From the cell containing the given text, extract its center point as (X, Y) coordinate. 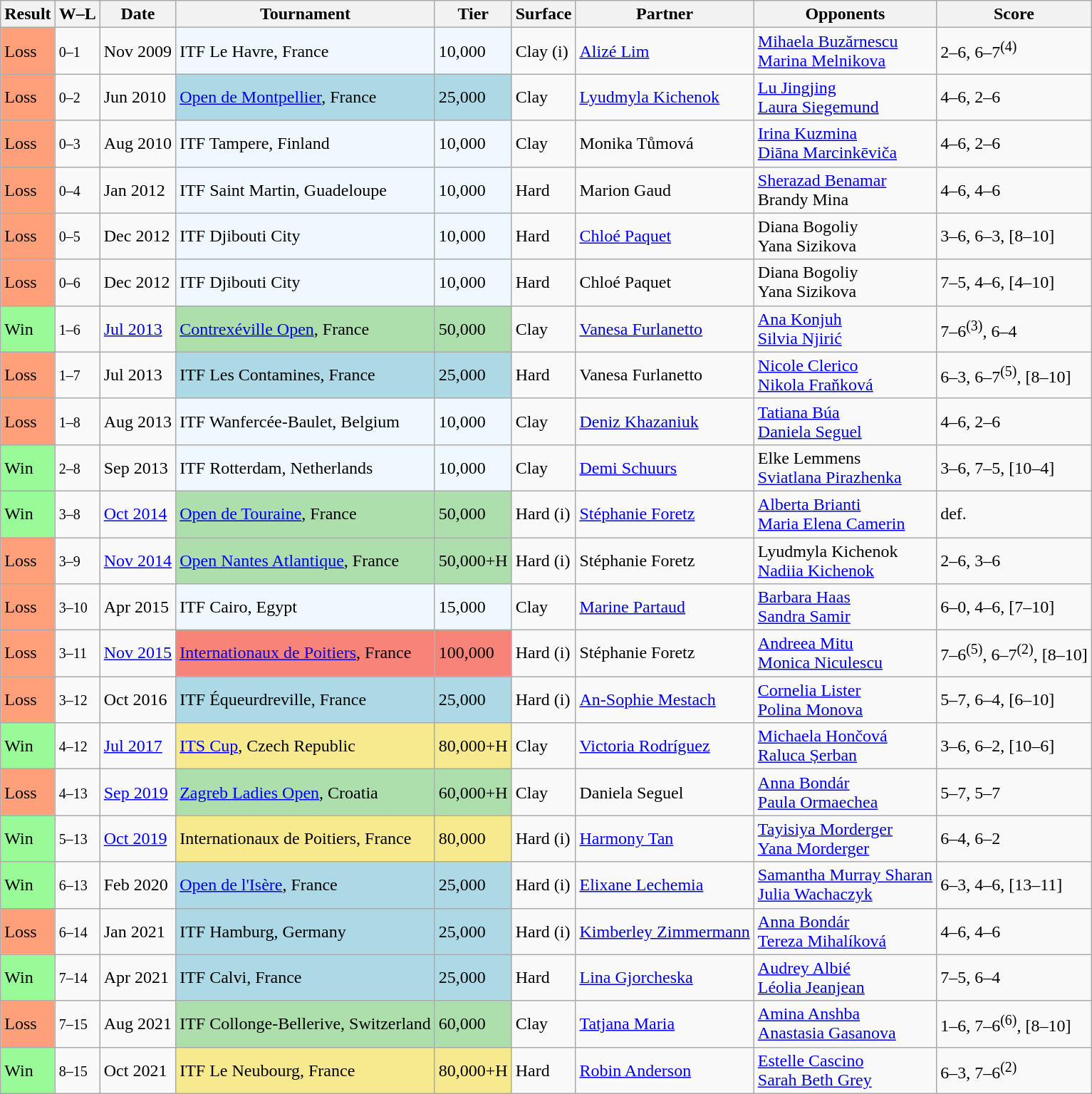
Marion Gaud (665, 189)
6–4, 6–2 (1014, 839)
ITF Collonge-Bellerive, Switzerland (306, 1024)
6–14 (77, 932)
5–7, 6–4, [6–10] (1014, 699)
Elixane Lechemia (665, 885)
Alizé Lim (665, 51)
7–5, 6–4 (1014, 977)
6–0, 4–6, [7–10] (1014, 607)
3–11 (77, 654)
Sep 2019 (137, 792)
2–6, 3–6 (1014, 560)
Open Nantes Atlantique, France (306, 560)
ITF Équeurdreville, France (306, 699)
2–8 (77, 467)
ITS Cup, Czech Republic (306, 746)
Barbara Haas Sandra Samir (845, 607)
Aug 2021 (137, 1024)
3–6, 7–5, [10–4] (1014, 467)
3–12 (77, 699)
Nov 2014 (137, 560)
W–L (77, 14)
5–7, 5–7 (1014, 792)
1–8 (77, 422)
Tournament (306, 14)
Oct 2014 (137, 514)
Jan 2021 (137, 932)
Score (1014, 14)
Surface (544, 14)
Estelle Cascino Sarah Beth Grey (845, 1070)
6–13 (77, 885)
Tier (473, 14)
ITF Rotterdam, Netherlands (306, 467)
60,000 (473, 1024)
6–3, 4–6, [13–11] (1014, 885)
Aug 2010 (137, 144)
Anna Bondár Tereza Mihalíková (845, 932)
100,000 (473, 654)
0–1 (77, 51)
Alberta Brianti Maria Elena Camerin (845, 514)
ITF Le Havre, France (306, 51)
Harmony Tan (665, 839)
Apr 2015 (137, 607)
8–15 (77, 1070)
Demi Schuurs (665, 467)
Partner (665, 14)
Lyudmyla Kichenok Nadiia Kichenok (845, 560)
Nov 2015 (137, 654)
Andreea Mitu Monica Niculescu (845, 654)
Nov 2009 (137, 51)
0–4 (77, 189)
Lu Jingjing Laura Siegemund (845, 97)
0–5 (77, 236)
6–3, 7–6(2) (1014, 1070)
Aug 2013 (137, 422)
Daniela Seguel (665, 792)
ITF Hamburg, Germany (306, 932)
7–5, 4–6, [4–10] (1014, 282)
Clay (i) (544, 51)
Audrey Albié Léolia Jeanjean (845, 977)
Michaela Hončová Raluca Șerban (845, 746)
ITF Tampere, Finland (306, 144)
3–10 (77, 607)
1–6 (77, 329)
Anna Bondár Paula Ormaechea (845, 792)
Result (28, 14)
Amina Anshba Anastasia Gasanova (845, 1024)
6–3, 6–7(5), [8–10] (1014, 375)
Tatjana Maria (665, 1024)
50,000+H (473, 560)
Feb 2020 (137, 885)
Opponents (845, 14)
Cornelia Lister Polina Monova (845, 699)
0–6 (77, 282)
ITF Les Contamines, France (306, 375)
Jan 2012 (137, 189)
Elke Lemmens Sviatlana Pirazhenka (845, 467)
Lyudmyla Kichenok (665, 97)
def. (1014, 514)
Lina Gjorcheska (665, 977)
1–7 (77, 375)
Open de l'Isère, France (306, 885)
ITF Calvi, France (306, 977)
Zagreb Ladies Open, Croatia (306, 792)
7–14 (77, 977)
7–6(5), 6–7(2), [8–10] (1014, 654)
0–3 (77, 144)
Monika Tůmová (665, 144)
4–12 (77, 746)
Mihaela Buzărnescu Marina Melnikova (845, 51)
0–2 (77, 97)
Robin Anderson (665, 1070)
Samantha Murray Sharan Julia Wachaczyk (845, 885)
3–6, 6–2, [10–6] (1014, 746)
2–6, 6–7(4) (1014, 51)
Oct 2019 (137, 839)
Oct 2016 (137, 699)
Jun 2010 (137, 97)
ITF Cairo, Egypt (306, 607)
3–9 (77, 560)
3–6, 6–3, [8–10] (1014, 236)
Apr 2021 (137, 977)
Open de Touraine, France (306, 514)
7–6(3), 6–4 (1014, 329)
80,000 (473, 839)
Sep 2013 (137, 467)
Sherazad Benamar Brandy Mina (845, 189)
ITF Le Neubourg, France (306, 1070)
Tayisiya Morderger Yana Morderger (845, 839)
4–13 (77, 792)
Deniz Khazaniuk (665, 422)
ITF Wanfercée-Baulet, Belgium (306, 422)
Tatiana Búa Daniela Seguel (845, 422)
1–6, 7–6(6), [8–10] (1014, 1024)
Contrexéville Open, France (306, 329)
Jul 2017 (137, 746)
Oct 2021 (137, 1070)
Kimberley Zimmermann (665, 932)
Date (137, 14)
15,000 (473, 607)
3–8 (77, 514)
60,000+H (473, 792)
Ana Konjuh Silvia Njirić (845, 329)
Irina Kuzmina Diāna Marcinkēviča (845, 144)
Marine Partaud (665, 607)
5–13 (77, 839)
Nicole Clerico Nikola Fraňková (845, 375)
Victoria Rodríguez (665, 746)
7–15 (77, 1024)
ITF Saint Martin, Guadeloupe (306, 189)
Open de Montpellier, France (306, 97)
An-Sophie Mestach (665, 699)
